Output the [X, Y] coordinate of the center of the cell containing the given text.  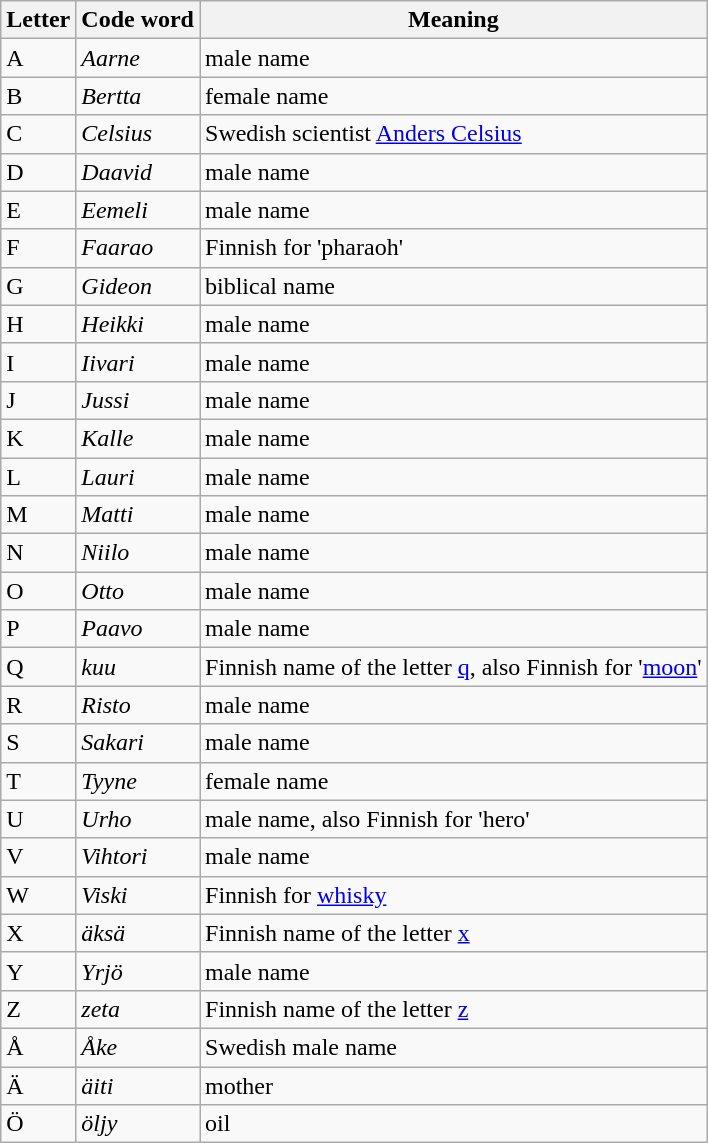
B [38, 96]
Otto [138, 591]
äksä [138, 933]
Faarao [138, 248]
Gideon [138, 286]
male name, also Finnish for 'hero' [454, 819]
Q [38, 667]
J [38, 400]
mother [454, 1085]
H [38, 324]
Finnish name of the letter x [454, 933]
K [38, 438]
O [38, 591]
Ä [38, 1085]
oil [454, 1124]
X [38, 933]
Swedish male name [454, 1047]
L [38, 477]
kuu [138, 667]
Lauri [138, 477]
Finnish name of the letter q, also Finnish for 'moon' [454, 667]
öljy [138, 1124]
U [38, 819]
N [38, 553]
Letter [38, 20]
Vihtori [138, 857]
Finnish for 'pharaoh' [454, 248]
W [38, 895]
F [38, 248]
zeta [138, 1009]
Bertta [138, 96]
V [38, 857]
Yrjö [138, 971]
Eemeli [138, 210]
Aarne [138, 58]
Y [38, 971]
Viski [138, 895]
T [38, 781]
Urho [138, 819]
Risto [138, 705]
C [38, 134]
R [38, 705]
Daavid [138, 172]
Z [38, 1009]
I [38, 362]
Celsius [138, 134]
D [38, 172]
Tyyne [138, 781]
G [38, 286]
Kalle [138, 438]
Finnish for whisky [454, 895]
äiti [138, 1085]
Heikki [138, 324]
A [38, 58]
biblical name [454, 286]
Å [38, 1047]
M [38, 515]
Niilo [138, 553]
S [38, 743]
Meaning [454, 20]
Swedish scientist Anders Celsius [454, 134]
P [38, 629]
Matti [138, 515]
Iivari [138, 362]
Åke [138, 1047]
Code word [138, 20]
Finnish name of the letter z [454, 1009]
Paavo [138, 629]
Sakari [138, 743]
Jussi [138, 400]
E [38, 210]
Ö [38, 1124]
